Determine the (X, Y) coordinate at the center of the cell enclosing the given text.  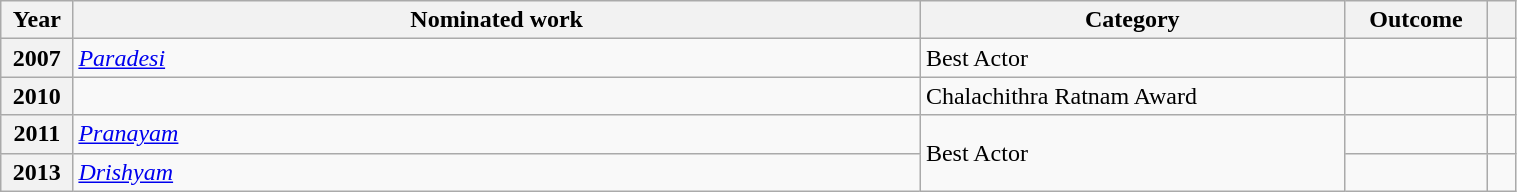
Pranayam (496, 134)
2007 (37, 58)
Nominated work (496, 20)
2011 (37, 134)
Category (1132, 20)
Chalachithra Ratnam Award (1132, 96)
2010 (37, 96)
Paradesi (496, 58)
2013 (37, 172)
Outcome (1416, 20)
Drishyam (496, 172)
Year (37, 20)
